For the text-containing cell, return its midpoint in [x, y] coordinate format. 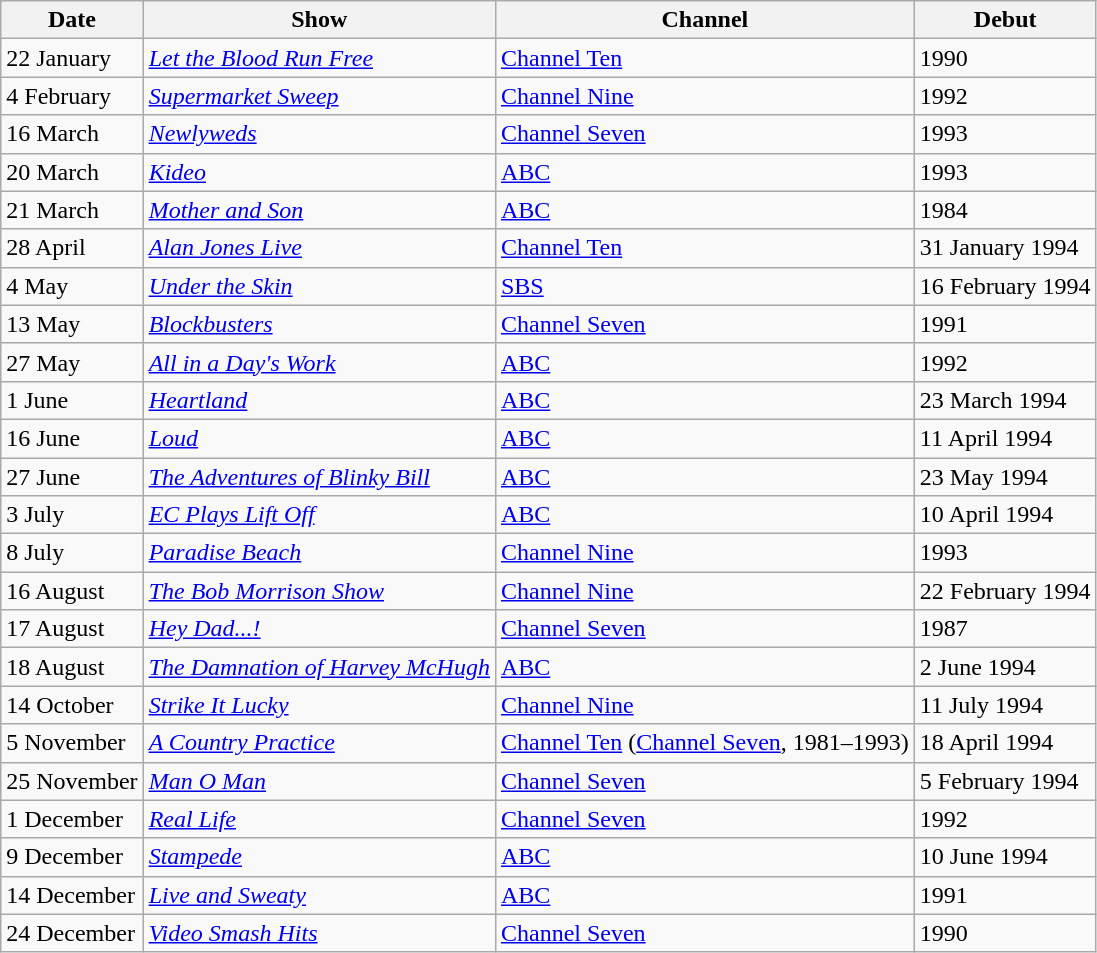
The Adventures of Blinky Bill [319, 477]
5 November [72, 743]
5 February 1994 [1005, 781]
Debut [1005, 20]
23 May 1994 [1005, 477]
8 July [72, 553]
EC Plays Lift Off [319, 515]
Show [319, 20]
A Country Practice [319, 743]
21 March [72, 210]
16 June [72, 438]
9 December [72, 857]
16 August [72, 591]
18 April 1994 [1005, 743]
SBS [704, 286]
17 August [72, 629]
11 July 1994 [1005, 705]
23 March 1994 [1005, 400]
28 April [72, 248]
Mother and Son [319, 210]
22 February 1994 [1005, 591]
24 December [72, 933]
22 January [72, 58]
18 August [72, 667]
Hey Dad...! [319, 629]
10 June 1994 [1005, 857]
Real Life [319, 819]
Channel Ten (Channel Seven, 1981–1993) [704, 743]
Video Smash Hits [319, 933]
Alan Jones Live [319, 248]
10 April 1994 [1005, 515]
1 December [72, 819]
14 October [72, 705]
Blockbusters [319, 324]
16 March [72, 134]
16 February 1994 [1005, 286]
27 May [72, 362]
Heartland [319, 400]
2 June 1994 [1005, 667]
All in a Day's Work [319, 362]
Strike It Lucky [319, 705]
11 April 1994 [1005, 438]
Man O Man [319, 781]
4 May [72, 286]
1987 [1005, 629]
27 June [72, 477]
31 January 1994 [1005, 248]
The Damnation of Harvey McHugh [319, 667]
13 May [72, 324]
Channel [704, 20]
Stampede [319, 857]
Kideo [319, 172]
Loud [319, 438]
The Bob Morrison Show [319, 591]
1984 [1005, 210]
Newlyweds [319, 134]
Supermarket Sweep [319, 96]
1 June [72, 400]
Paradise Beach [319, 553]
Date [72, 20]
20 March [72, 172]
4 February [72, 96]
Let the Blood Run Free [319, 58]
Live and Sweaty [319, 895]
25 November [72, 781]
3 July [72, 515]
Under the Skin [319, 286]
14 December [72, 895]
